From the cell containing the given text, extract its center point as (x, y) coordinate. 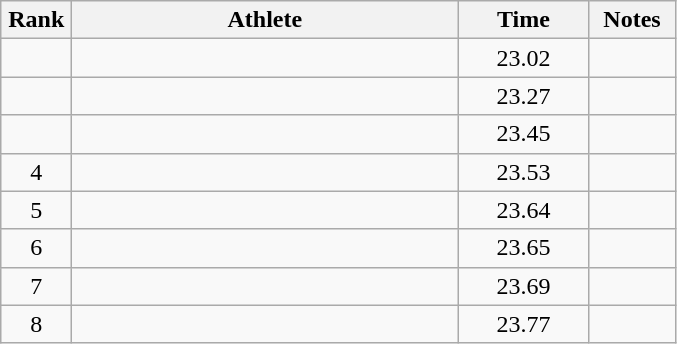
23.45 (524, 134)
Time (524, 20)
8 (36, 324)
23.27 (524, 96)
23.64 (524, 210)
4 (36, 172)
23.65 (524, 248)
Notes (632, 20)
7 (36, 286)
6 (36, 248)
23.02 (524, 58)
Athlete (265, 20)
Rank (36, 20)
23.69 (524, 286)
23.53 (524, 172)
5 (36, 210)
23.77 (524, 324)
